Extract the [X, Y] coordinate from the center of the cell holding the provided text.  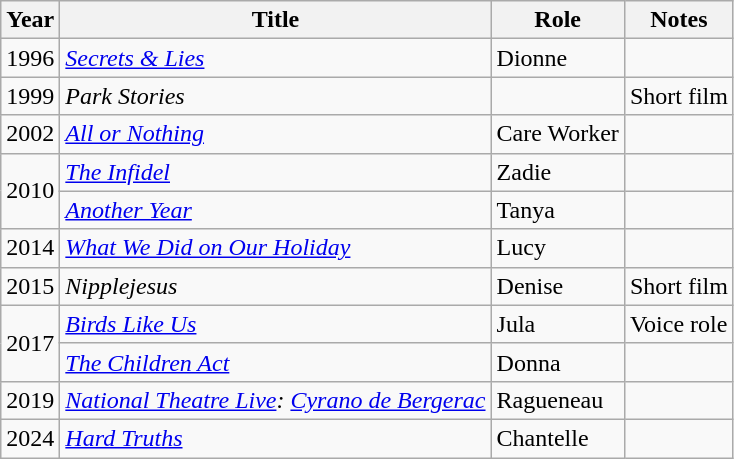
2014 [30, 248]
Care Worker [558, 134]
2002 [30, 134]
Another Year [276, 210]
Hard Truths [276, 438]
Denise [558, 286]
Zadie [558, 172]
National Theatre Live: Cyrano de Bergerac [276, 400]
2019 [30, 400]
1996 [30, 58]
Tanya [558, 210]
Chantelle [558, 438]
2010 [30, 191]
Title [276, 20]
Dionne [558, 58]
Park Stories [276, 96]
Role [558, 20]
Jula [558, 324]
Ragueneau [558, 400]
The Infidel [276, 172]
2024 [30, 438]
Birds Like Us [276, 324]
The Children Act [276, 362]
Voice role [678, 324]
Secrets & Lies [276, 58]
Year [30, 20]
Nipplejesus [276, 286]
What We Did on Our Holiday [276, 248]
1999 [30, 96]
Donna [558, 362]
Notes [678, 20]
2017 [30, 343]
All or Nothing [276, 134]
Lucy [558, 248]
2015 [30, 286]
